Pinpoint the cell where the given text exists, returning its [X, Y] midpoint coordinate. 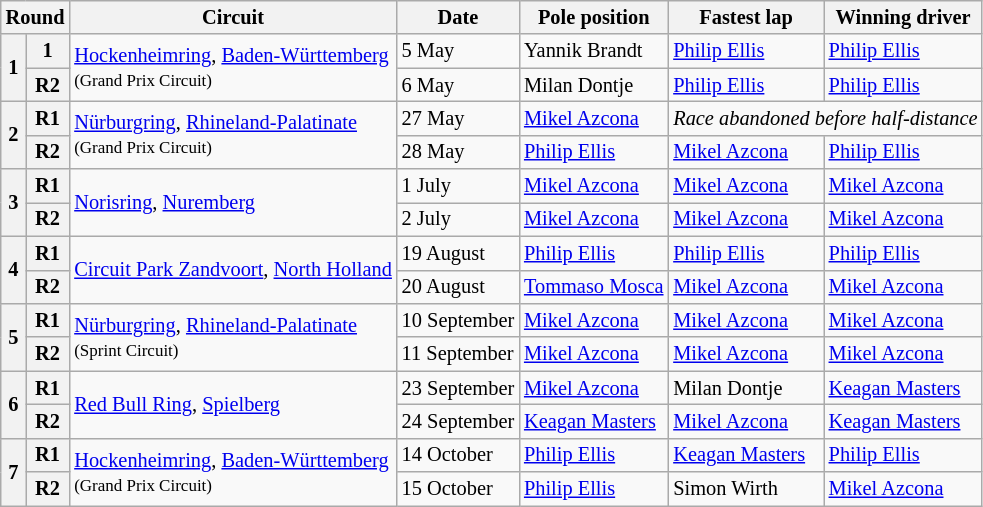
24 September [458, 421]
7 [14, 472]
6 May [458, 85]
27 May [458, 118]
Nürburgring, Rhineland-Palatinate(Grand Prix Circuit) [232, 134]
11 September [458, 354]
15 October [458, 489]
Round [36, 17]
20 August [458, 287]
10 September [458, 320]
Winning driver [904, 17]
2 [14, 134]
Simon Wirth [746, 489]
Race abandoned before half-distance [825, 118]
6 [14, 404]
4 [14, 270]
28 May [458, 152]
Norisring, Nuremberg [232, 202]
Pole position [594, 17]
5 May [458, 51]
Date [458, 17]
19 August [458, 253]
Circuit [232, 17]
5 [14, 336]
3 [14, 202]
1 July [458, 186]
Circuit Park Zandvoort, North Holland [232, 270]
23 September [458, 388]
Tommaso Mosca [594, 287]
2 July [458, 219]
Red Bull Ring, Spielberg [232, 404]
Yannik Brandt [594, 51]
14 October [458, 455]
Nürburgring, Rhineland-Palatinate(Sprint Circuit) [232, 336]
Fastest lap [746, 17]
